Return the [X, Y] coordinate for the center point of the cell that contains the specified text.  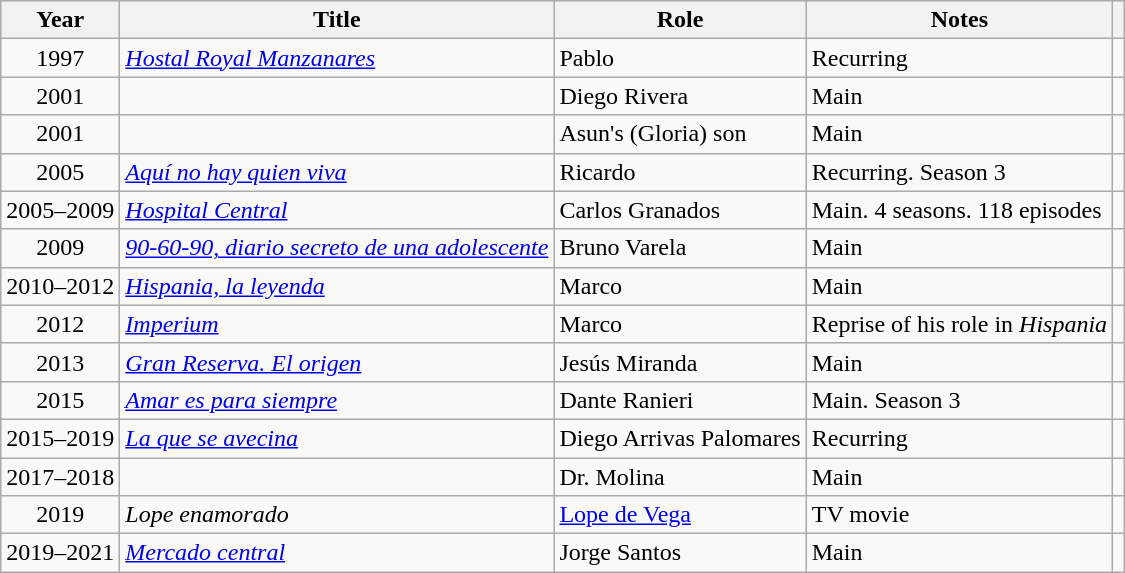
2010–2012 [60, 286]
2015–2019 [60, 438]
Carlos Granados [680, 210]
La que se avecina [337, 438]
TV movie [959, 515]
Jesús Miranda [680, 362]
Reprise of his role in Hispania [959, 324]
Dante Ranieri [680, 400]
Diego Rivera [680, 96]
Lope enamorado [337, 515]
2009 [60, 248]
Pablo [680, 58]
Title [337, 20]
Ricardo [680, 172]
Dr. Molina [680, 477]
2005–2009 [60, 210]
Hispania, la leyenda [337, 286]
Hostal Royal Manzanares [337, 58]
2019 [60, 515]
2015 [60, 400]
Bruno Varela [680, 248]
Asun's (Gloria) son [680, 134]
Hospital Central [337, 210]
Main. 4 seasons. 118 episodes [959, 210]
90-60-90, diario secreto de una adolescente [337, 248]
2013 [60, 362]
2017–2018 [60, 477]
Gran Reserva. El origen [337, 362]
Role [680, 20]
Year [60, 20]
Recurring. Season 3 [959, 172]
2019–2021 [60, 553]
1997 [60, 58]
2012 [60, 324]
Lope de Vega [680, 515]
2005 [60, 172]
Diego Arrivas Palomares [680, 438]
Main. Season 3 [959, 400]
Imperium [337, 324]
Notes [959, 20]
Aquí no hay quien viva [337, 172]
Mercado central [337, 553]
Amar es para siempre [337, 400]
Jorge Santos [680, 553]
